For the text-containing cell, return its midpoint in (X, Y) coordinate format. 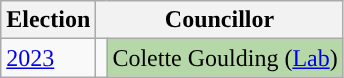
2023 (48, 58)
Election (48, 20)
Colette Goulding (Lab) (225, 58)
Councillor (220, 20)
